Provide the (X, Y) coordinate of the cell's center where the given text is located.  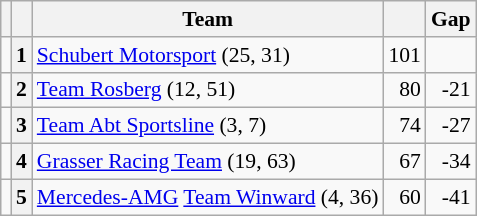
Team (208, 19)
5 (22, 197)
1 (22, 55)
Grasser Racing Team (19, 63) (208, 162)
101 (404, 55)
Schubert Motorsport (25, 31) (208, 55)
Team Rosberg (12, 51) (208, 90)
74 (404, 126)
2 (22, 90)
Gap (451, 19)
-34 (451, 162)
-21 (451, 90)
67 (404, 162)
Team Abt Sportsline (3, 7) (208, 126)
-41 (451, 197)
80 (404, 90)
3 (22, 126)
Mercedes-AMG Team Winward (4, 36) (208, 197)
60 (404, 197)
-27 (451, 126)
4 (22, 162)
